Scan for the cell matching the given text and deliver its (x, y) coordinate at center. 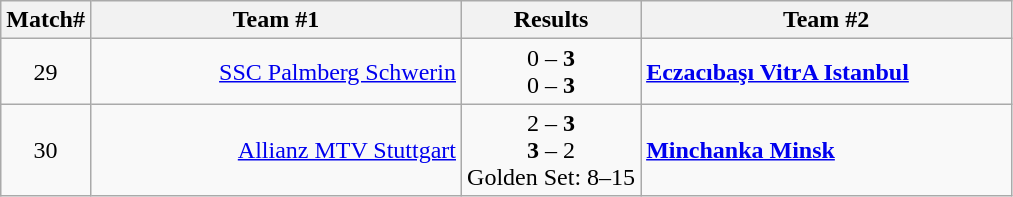
Eczacıbaşı VitrA Istanbul (826, 72)
Allianz MTV Stuttgart (276, 150)
Minchanka Minsk (826, 150)
Match# (46, 20)
29 (46, 72)
30 (46, 150)
Team #1 (276, 20)
0 – 3 0 – 3 (552, 72)
SSC Palmberg Schwerin (276, 72)
Results (552, 20)
Team #2 (826, 20)
2 – 3 3 – 2 Golden Set: 8–15 (552, 150)
